Detect which cell encompasses the target text, then output its (X, Y) center coordinate. 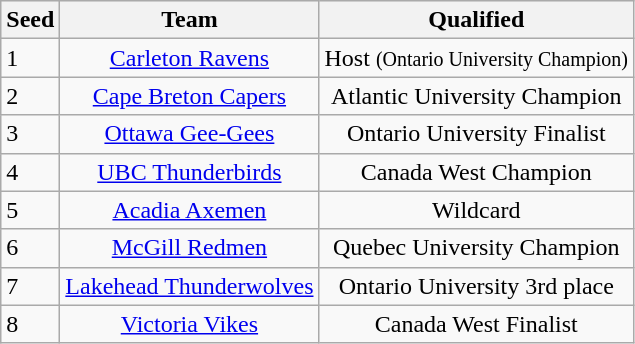
Host (Ontario University Champion) (476, 58)
Carleton Ravens (190, 58)
7 (30, 286)
8 (30, 324)
Canada West Finalist (476, 324)
McGill Redmen (190, 248)
1 (30, 58)
Canada West Champion (476, 172)
Seed (30, 20)
Atlantic University Champion (476, 96)
Ontario University 3rd place (476, 286)
3 (30, 134)
Acadia Axemen (190, 210)
Ontario University Finalist (476, 134)
Cape Breton Capers (190, 96)
4 (30, 172)
Qualified (476, 20)
5 (30, 210)
UBC Thunderbirds (190, 172)
6 (30, 248)
Team (190, 20)
Victoria Vikes (190, 324)
Wildcard (476, 210)
Ottawa Gee-Gees (190, 134)
2 (30, 96)
Lakehead Thunderwolves (190, 286)
Quebec University Champion (476, 248)
